Determine the [X, Y] coordinate at the center of the cell enclosing the given text.  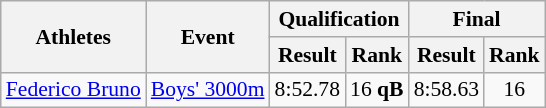
16 [514, 90]
Federico Bruno [74, 90]
Boys' 3000m [208, 90]
Qualification [340, 19]
Final [477, 19]
8:58.63 [446, 90]
Event [208, 36]
16 qB [377, 90]
Athletes [74, 36]
8:52.78 [308, 90]
